Identify which cell holds the provided text, then report its (X, Y) central coordinate. 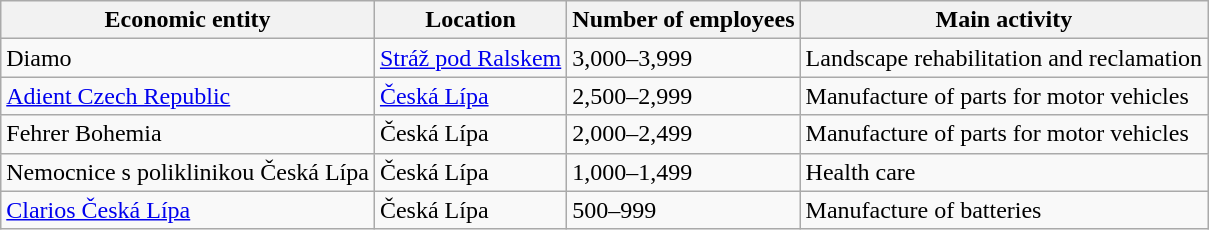
Landscape rehabilitation and reclamation (1004, 58)
500–999 (684, 210)
2,500–2,999 (684, 96)
Number of employees (684, 20)
Manufacture of batteries (1004, 210)
Stráž pod Ralskem (470, 58)
Adient Czech Republic (188, 96)
Fehrer Bohemia (188, 134)
Health care (1004, 172)
3,000–3,999 (684, 58)
Clarios Česká Lípa (188, 210)
Location (470, 20)
2,000–2,499 (684, 134)
Diamo (188, 58)
Main activity (1004, 20)
Nemocnice s poliklinikou Česká Lípa (188, 172)
Economic entity (188, 20)
1,000–1,499 (684, 172)
